Output the [x, y] coordinate of the center of the cell containing the given text.  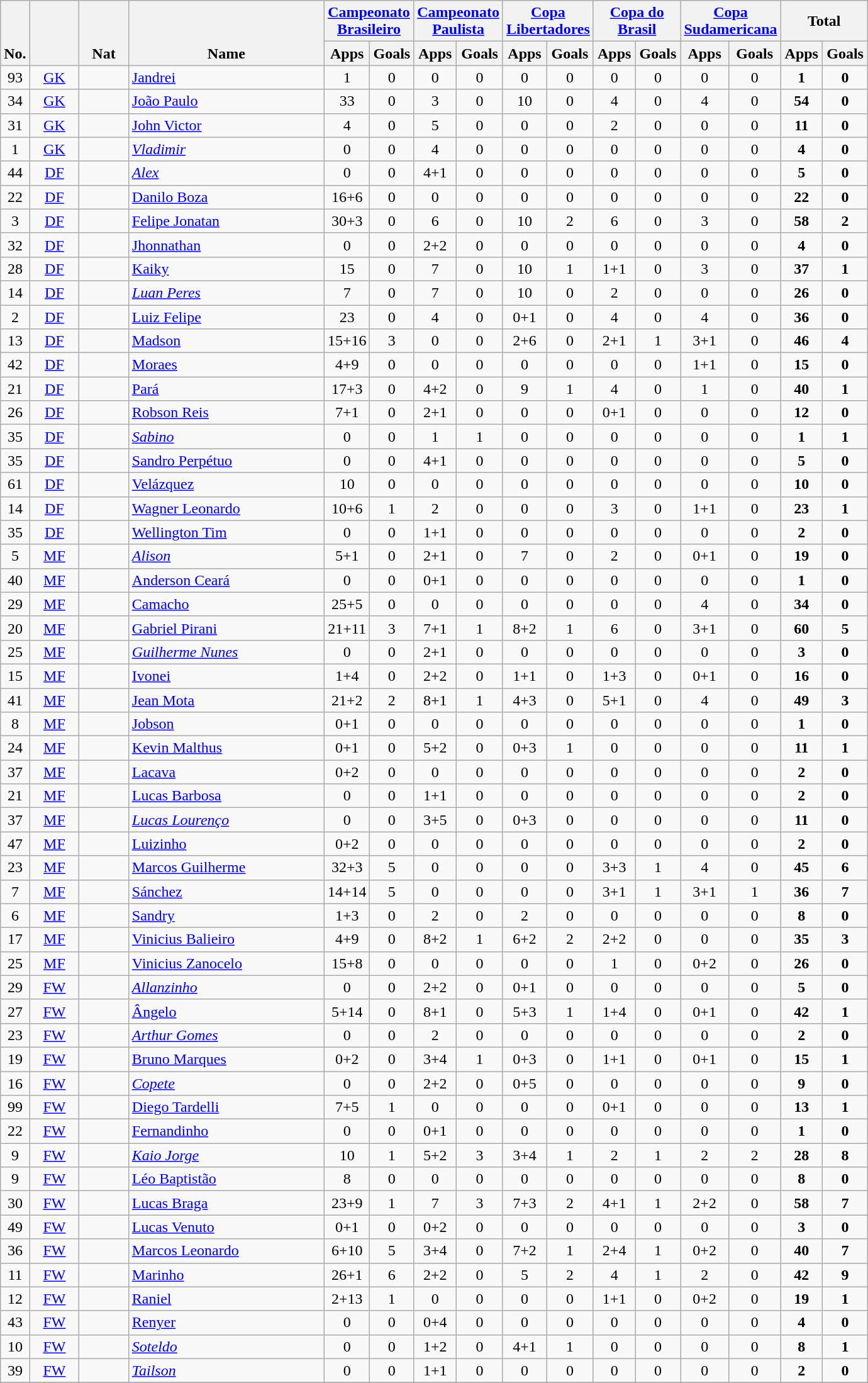
4+3 [525, 700]
Vinicius Balieiro [226, 939]
Name [226, 33]
Camacho [226, 604]
Luan Peres [226, 293]
Velázquez [226, 484]
Alison [226, 556]
Gabriel Pirani [226, 628]
7+5 [347, 1107]
16+6 [347, 197]
5+14 [347, 1011]
Copa Sudamericana [731, 21]
21+2 [347, 700]
2+4 [614, 1251]
Copa do Brasil [637, 21]
Alex [226, 173]
7+2 [525, 1251]
Luizinho [226, 844]
21+11 [347, 628]
Copete [226, 1083]
46 [801, 341]
2+6 [525, 341]
Pará [226, 389]
32+3 [347, 868]
Guilherme Nunes [226, 652]
43 [15, 1323]
61 [15, 484]
Tailson [226, 1370]
6+2 [525, 939]
30+3 [347, 221]
Sánchez [226, 892]
0+5 [525, 1083]
31 [15, 125]
10+6 [347, 508]
2+13 [347, 1299]
Total [824, 21]
Jandrei [226, 77]
20 [15, 628]
17+3 [347, 389]
Fernandinho [226, 1131]
17 [15, 939]
Lucas Lourenço [226, 820]
Sabino [226, 437]
6+10 [347, 1251]
Madson [226, 341]
33 [347, 101]
39 [15, 1370]
Moraes [226, 365]
30 [15, 1203]
Marinho [226, 1275]
Campeonato Paulista [459, 21]
7+3 [525, 1203]
Raniel [226, 1299]
60 [801, 628]
Lucas Venuto [226, 1227]
Campeonato Brasileiro [369, 21]
26+1 [347, 1275]
93 [15, 77]
3+3 [614, 868]
Danilo Boza [226, 197]
14+14 [347, 892]
Allanzinho [226, 987]
Luiz Felipe [226, 316]
Copa Libertadores [548, 21]
Ângelo [226, 1011]
Felipe Jonatan [226, 221]
25+5 [347, 604]
Diego Tardelli [226, 1107]
John Victor [226, 125]
4+2 [435, 389]
Marcos Guilherme [226, 868]
Marcos Leonardo [226, 1251]
Sandry [226, 915]
Léo Baptistão [226, 1179]
3+5 [435, 820]
32 [15, 245]
41 [15, 700]
Sandro Perpétuo [226, 461]
Wagner Leonardo [226, 508]
Wellington Tim [226, 532]
Lucas Braga [226, 1203]
99 [15, 1107]
45 [801, 868]
5+3 [525, 1011]
Bruno Marques [226, 1059]
Vladimir [226, 149]
0+4 [435, 1323]
Soteldo [226, 1347]
24 [15, 748]
Anderson Ceará [226, 580]
47 [15, 844]
Nat [104, 33]
Arthur Gomes [226, 1035]
15+8 [347, 963]
54 [801, 101]
Robson Reis [226, 413]
Lacava [226, 772]
27 [15, 1011]
Jhonnathan [226, 245]
Kaiky [226, 269]
Lucas Barbosa [226, 796]
Kaio Jorge [226, 1155]
Kevin Malthus [226, 748]
44 [15, 173]
1+2 [435, 1347]
Renyer [226, 1323]
Ivonei [226, 676]
Jobson [226, 724]
Vinicius Zanocelo [226, 963]
João Paulo [226, 101]
Jean Mota [226, 700]
No. [15, 33]
15+16 [347, 341]
23+9 [347, 1203]
